Detect which cell encompasses the target text, then output its (x, y) center coordinate. 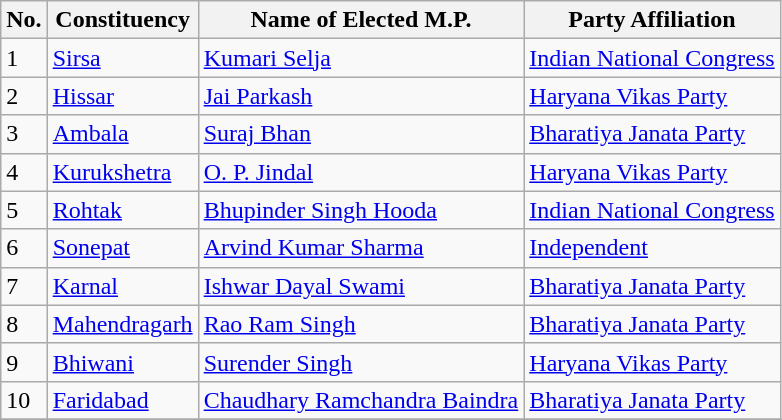
6 (24, 248)
10 (24, 400)
Kurukshetra (122, 172)
Karnal (122, 286)
3 (24, 134)
Ambala (122, 134)
Constituency (122, 20)
Arvind Kumar Sharma (361, 248)
Sirsa (122, 58)
Jai Parkash (361, 96)
Sonepat (122, 248)
Bhupinder Singh Hooda (361, 210)
Rao Ram Singh (361, 324)
Independent (652, 248)
Chaudhary Ramchandra Baindra (361, 400)
4 (24, 172)
Party Affiliation (652, 20)
Hissar (122, 96)
2 (24, 96)
Ishwar Dayal Swami (361, 286)
7 (24, 286)
Bhiwani (122, 362)
Faridabad (122, 400)
O. P. Jindal (361, 172)
9 (24, 362)
Name of Elected M.P. (361, 20)
No. (24, 20)
8 (24, 324)
5 (24, 210)
1 (24, 58)
Suraj Bhan (361, 134)
Mahendragarh (122, 324)
Surender Singh (361, 362)
Kumari Selja (361, 58)
Rohtak (122, 210)
